Extract the (X, Y) coordinate from the center of the cell holding the provided text.  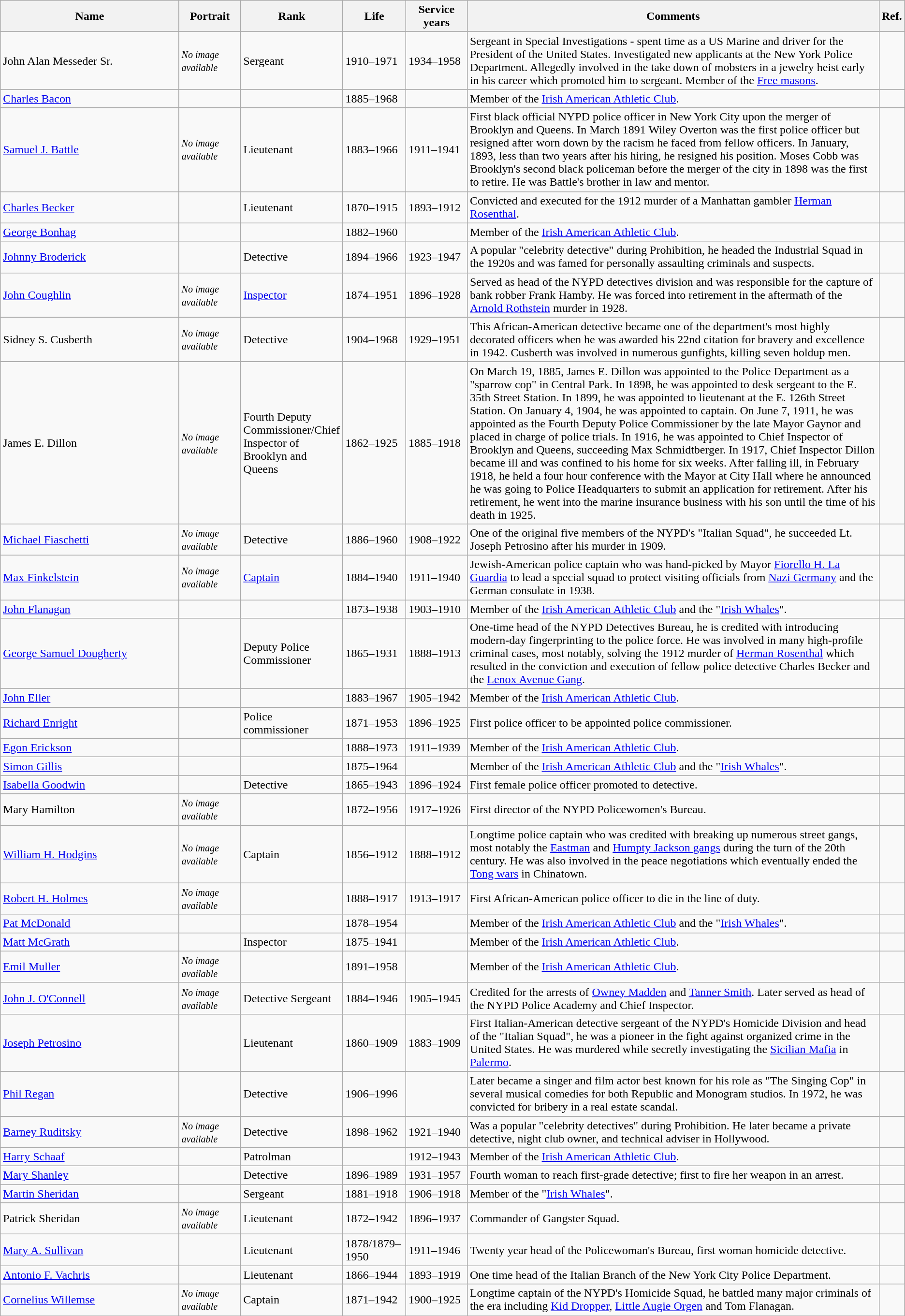
Was a popular "celebrity detectives" during Prohibition. He later became a private detective, night club owner, and technical adviser in Hollywood. (673, 1131)
Michael Fiaschetti (90, 540)
1888–1912 (436, 854)
Member of the "Irish Whales". (673, 1194)
James E. Dillon (90, 443)
Fourth woman to reach first-grade detective; first to fire her weapon in an arrest. (673, 1175)
John Coughlin (90, 295)
William H. Hodgins (90, 854)
1884–1946 (374, 998)
1911–1941 (436, 150)
Cornelius Willemse (90, 1300)
1882–1960 (374, 232)
1883–1967 (374, 698)
Joseph Petrosino (90, 1042)
Barney Ruditsky (90, 1131)
1888–1973 (374, 748)
1896–1924 (436, 785)
1856–1912 (374, 854)
1931–1957 (436, 1175)
1886–1960 (374, 540)
1912–1943 (436, 1157)
First director of the NYPD Policewomen's Bureau. (673, 809)
1871–1942 (374, 1300)
1905–1945 (436, 998)
Longtime captain of the NYPD's Homicide Squad, he battled many major criminals of the era including Kid Dropper, Little Augie Orgen and Tom Flanagan. (673, 1300)
1911–1940 (436, 577)
1872–1942 (374, 1218)
Mary Shanley (90, 1175)
1883–1909 (436, 1042)
Police commissioner (292, 723)
1888–1917 (374, 898)
1906–1996 (374, 1094)
First female police officer promoted to detective. (673, 785)
1873–1938 (374, 609)
Convicted and executed for the 1912 murder of a Manhattan gambler Herman Rosenthal. (673, 207)
1862–1925 (374, 443)
1906–1918 (436, 1194)
John J. O'Connell (90, 998)
One of the original five members of the NYPD's "Italian Squad", he succeeded Lt. Joseph Petrosino after his murder in 1909. (673, 540)
1905–1942 (436, 698)
1896–1937 (436, 1218)
Phil Regan (90, 1094)
John Eller (90, 698)
First police officer to be appointed police commissioner. (673, 723)
1878/1879–1950 (374, 1250)
Emil Muller (90, 967)
1893–1919 (436, 1275)
1896–1925 (436, 723)
Martin Sheridan (90, 1194)
1911–1946 (436, 1250)
Credited for the arrests of Owney Madden and Tanner Smith. Later served as head of the NYPD Police Academy and Chief Inspector. (673, 998)
1913–1917 (436, 898)
1893–1912 (436, 207)
1888–1913 (436, 654)
1896–1928 (436, 295)
1921–1940 (436, 1131)
1866–1944 (374, 1275)
John Flanagan (90, 609)
Detective Sergeant (292, 998)
Service years (436, 16)
Twenty year head of the Policewoman's Bureau, first woman homicide detective. (673, 1250)
1885–1918 (436, 443)
Charles Bacon (90, 99)
Name (90, 16)
1870–1915 (374, 207)
Johnny Broderick (90, 257)
Comments (673, 16)
Mary Hamilton (90, 809)
Harry Schaaf (90, 1157)
One time head of the Italian Branch of the New York City Police Department. (673, 1275)
1865–1943 (374, 785)
1885–1968 (374, 99)
Matt McGrath (90, 942)
1875–1941 (374, 942)
1917–1926 (436, 809)
First African-American police officer to die in the line of duty. (673, 898)
Fourth Deputy Commissioner/Chief Inspector of Brooklyn and Queens (292, 443)
1860–1909 (374, 1042)
Antonio F. Vachris (90, 1275)
Patrolman (292, 1157)
1934–1958 (436, 61)
Max Finkelstein (90, 577)
Samuel J. Battle (90, 150)
1923–1947 (436, 257)
1929–1951 (436, 339)
1878–1954 (374, 923)
George Bonhag (90, 232)
Ref. (891, 16)
Deputy Police Commissioner (292, 654)
Robert H. Holmes (90, 898)
1910–1971 (374, 61)
1904–1968 (374, 339)
1871–1953 (374, 723)
John Alan Messeder Sr. (90, 61)
1911–1939 (436, 748)
Richard Enright (90, 723)
Rank (292, 16)
1908–1922 (436, 540)
1865–1931 (374, 654)
Portrait (210, 16)
Sidney S. Cusberth (90, 339)
Pat McDonald (90, 923)
Life (374, 16)
Commander of Gangster Squad. (673, 1218)
1898–1962 (374, 1131)
1903–1910 (436, 609)
George Samuel Dougherty (90, 654)
1883–1966 (374, 150)
1875–1964 (374, 766)
1874–1951 (374, 295)
Isabella Goodwin (90, 785)
Simon Gillis (90, 766)
Egon Erickson (90, 748)
1891–1958 (374, 967)
1900–1925 (436, 1300)
1872–1956 (374, 809)
Mary A. Sullivan (90, 1250)
1884–1940 (374, 577)
Patrick Sheridan (90, 1218)
1896–1989 (374, 1175)
1881–1918 (374, 1194)
1894–1966 (374, 257)
Charles Becker (90, 207)
